Find where the given text appears and provide that cell's center as (X, Y) coordinate. 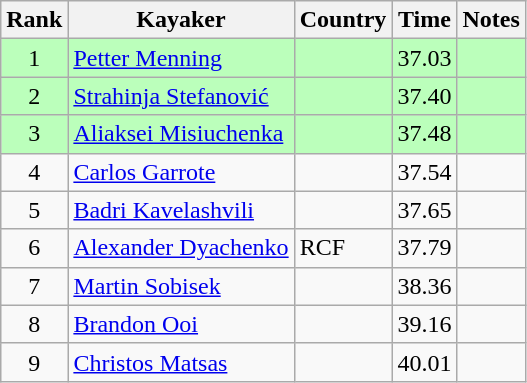
Badri Kavelashvili (181, 210)
4 (34, 172)
Kayaker (181, 20)
Aliaksei Misiuchenka (181, 134)
RCF (343, 248)
37.48 (424, 134)
6 (34, 248)
Rank (34, 20)
40.01 (424, 362)
37.03 (424, 58)
1 (34, 58)
39.16 (424, 324)
Brandon Ooi (181, 324)
Time (424, 20)
3 (34, 134)
37.65 (424, 210)
Notes (491, 20)
37.54 (424, 172)
37.79 (424, 248)
8 (34, 324)
Strahinja Stefanović (181, 96)
37.40 (424, 96)
7 (34, 286)
Martin Sobisek (181, 286)
Petter Menning (181, 58)
Christos Matsas (181, 362)
Carlos Garrote (181, 172)
Alexander Dyachenko (181, 248)
Country (343, 20)
5 (34, 210)
2 (34, 96)
38.36 (424, 286)
9 (34, 362)
